Find where the given text appears and provide that cell's center as (x, y) coordinate. 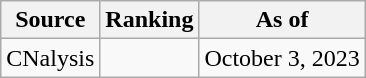
As of (282, 20)
CNalysis (50, 58)
October 3, 2023 (282, 58)
Source (50, 20)
Ranking (150, 20)
